For the text-containing cell, return its midpoint in [X, Y] coordinate format. 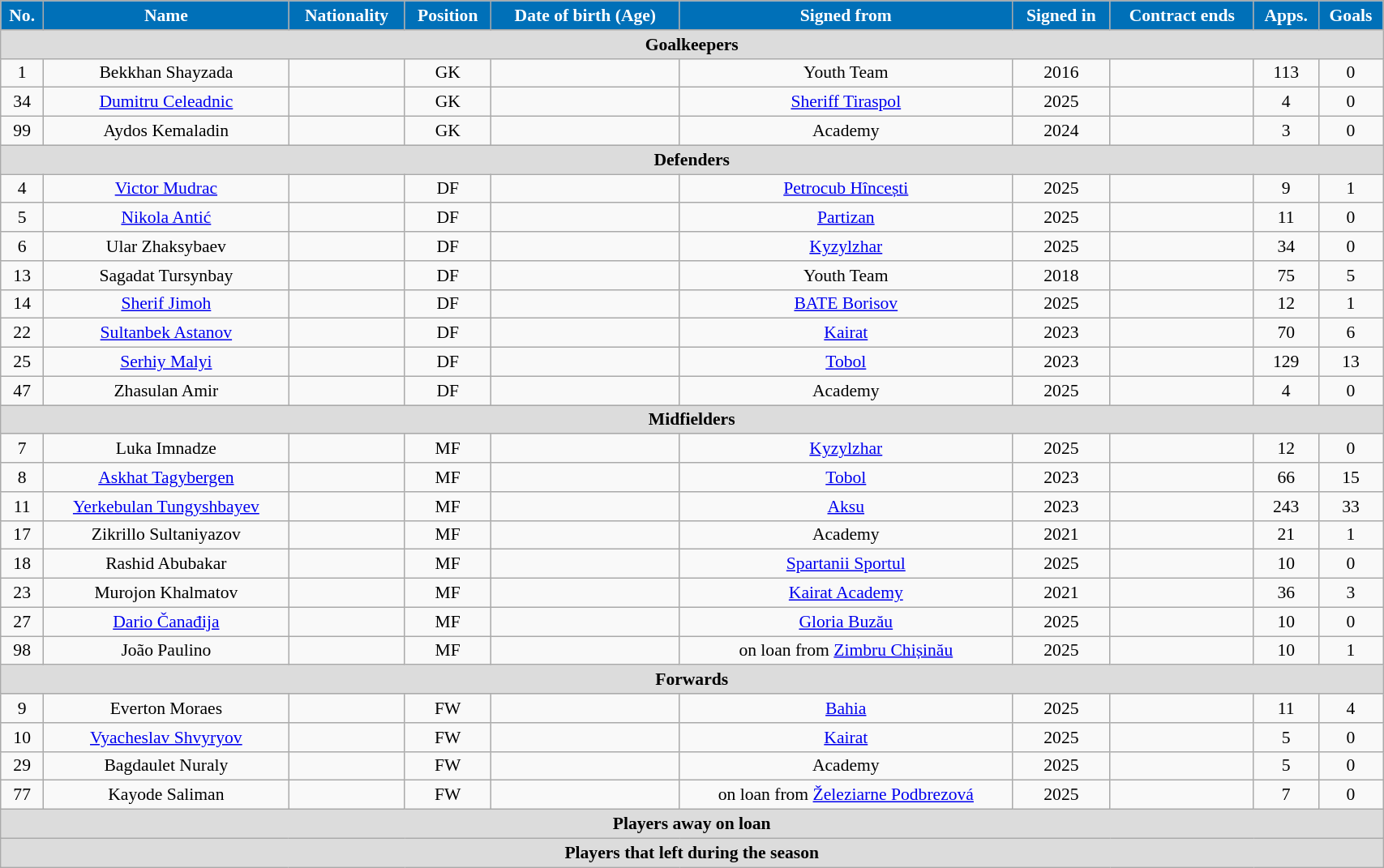
113 [1286, 73]
Victor Mudrac [167, 189]
Contract ends [1182, 15]
BATE Borisov [846, 304]
21 [1286, 535]
Signed in [1060, 15]
Sagadat Tursynbay [167, 276]
29 [23, 766]
Kayode Saliman [167, 795]
17 [23, 535]
2024 [1060, 131]
18 [23, 564]
Zikrillo Sultaniyazov [167, 535]
Position [448, 15]
Kairat Academy [846, 593]
Gloria Buzău [846, 622]
Everton Moraes [167, 708]
Players away on loan [692, 824]
47 [23, 391]
33 [1351, 507]
15 [1351, 477]
Midfielders [692, 420]
2018 [1060, 276]
Partizan [846, 218]
70 [1286, 333]
Askhat Tagybergen [167, 477]
27 [23, 622]
Dario Čanađija [167, 622]
8 [23, 477]
Luka Imnadze [167, 449]
Rashid Abubakar [167, 564]
Aksu [846, 507]
João Paulino [167, 651]
Dumitru Celeadnic [167, 102]
Date of birth (Age) [585, 15]
Ular Zhaksybaev [167, 246]
Vyacheslav Shvyryov [167, 738]
Sheriff Tiraspol [846, 102]
Goalkeepers [692, 45]
Petrocub Hîncești [846, 189]
Signed from [846, 15]
66 [1286, 477]
129 [1286, 362]
99 [23, 131]
25 [23, 362]
Nikola Antić [167, 218]
on loan from Železiarne Podbrezová [846, 795]
Bagdaulet Nuraly [167, 766]
75 [1286, 276]
23 [23, 593]
Yerkebulan Tungyshbayev [167, 507]
77 [23, 795]
Aydos Kemaladin [167, 131]
Apps. [1286, 15]
Defenders [692, 160]
98 [23, 651]
on loan from Zimbru Chișinău [846, 651]
Forwards [692, 680]
Nationality [347, 15]
14 [23, 304]
2016 [1060, 73]
Players that left during the season [692, 853]
Sherif Jimoh [167, 304]
36 [1286, 593]
No. [23, 15]
22 [23, 333]
Bekkhan Shayzada [167, 73]
Murojon Khalmatov [167, 593]
Sultanbek Astanov [167, 333]
Serhiy Malyi [167, 362]
243 [1286, 507]
Goals [1351, 15]
Zhasulan Amir [167, 391]
Name [167, 15]
Bahia [846, 708]
Spartanii Sportul [846, 564]
